Scan for the cell matching the given text and deliver its [X, Y] coordinate at center. 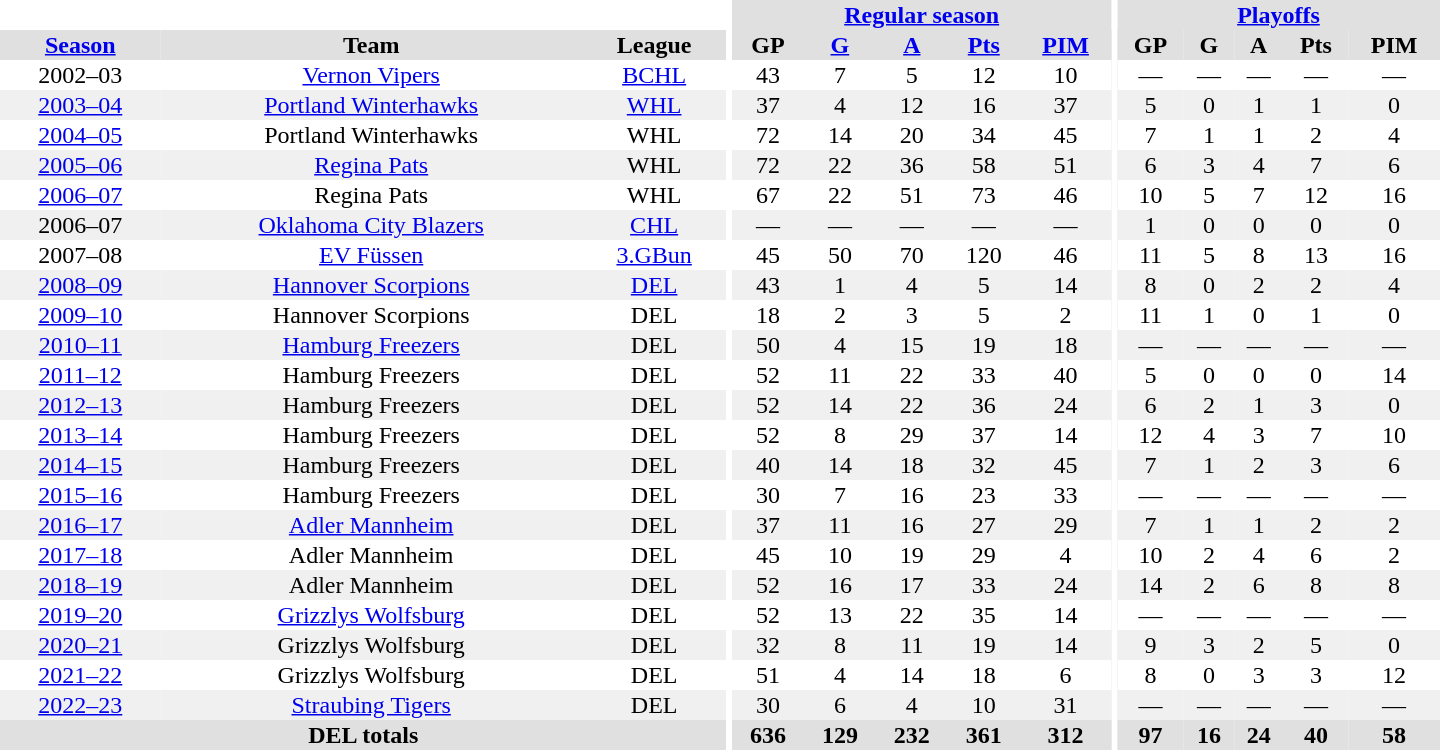
636 [768, 735]
3.GBun [654, 255]
League [654, 45]
361 [984, 735]
2004–05 [80, 135]
23 [984, 495]
2018–19 [80, 585]
70 [912, 255]
35 [984, 615]
Vernon Vipers [372, 75]
2017–18 [80, 555]
27 [984, 525]
2005–06 [80, 165]
2015–16 [80, 495]
BCHL [654, 75]
2016–17 [80, 525]
2012–13 [80, 405]
2002–03 [80, 75]
Season [80, 45]
2014–15 [80, 465]
312 [1066, 735]
2007–08 [80, 255]
129 [840, 735]
DEL totals [363, 735]
97 [1150, 735]
Team [372, 45]
2022–23 [80, 705]
15 [912, 345]
2011–12 [80, 375]
20 [912, 135]
Straubing Tigers [372, 705]
2021–22 [80, 675]
Playoffs [1278, 15]
2013–14 [80, 435]
CHL [654, 225]
67 [768, 195]
31 [1066, 705]
2009–10 [80, 315]
2019–20 [80, 615]
Oklahoma City Blazers [372, 225]
2010–11 [80, 345]
120 [984, 255]
2020–21 [80, 645]
34 [984, 135]
EV Füssen [372, 255]
73 [984, 195]
2008–09 [80, 285]
17 [912, 585]
232 [912, 735]
2003–04 [80, 105]
9 [1150, 645]
Regular season [922, 15]
